Provide the [X, Y] coordinate of the cell's center where the given text is located.  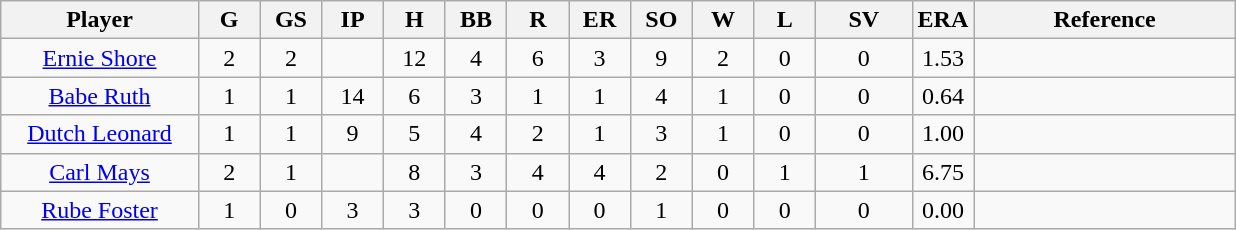
H [414, 20]
ER [600, 20]
IP [353, 20]
Player [100, 20]
6.75 [943, 172]
Reference [1105, 20]
1.53 [943, 58]
SV [864, 20]
BB [476, 20]
14 [353, 96]
0.64 [943, 96]
GS [291, 20]
12 [414, 58]
8 [414, 172]
1.00 [943, 134]
Rube Foster [100, 210]
Babe Ruth [100, 96]
G [229, 20]
Ernie Shore [100, 58]
0.00 [943, 210]
ERA [943, 20]
L [785, 20]
W [723, 20]
R [538, 20]
Dutch Leonard [100, 134]
Carl Mays [100, 172]
SO [661, 20]
5 [414, 134]
